Find where the given text appears and provide that cell's center as (X, Y) coordinate. 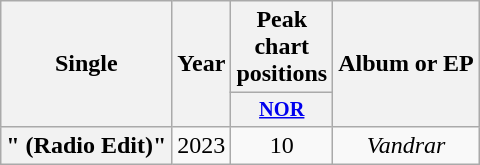
Peak chart positions (282, 47)
Single (86, 64)
10 (282, 145)
Vandrar (406, 145)
Album or EP (406, 64)
2023 (202, 145)
NOR (282, 110)
Year (202, 64)
" (Radio Edit)" (86, 145)
